For the text-containing cell, return its midpoint in [X, Y] coordinate format. 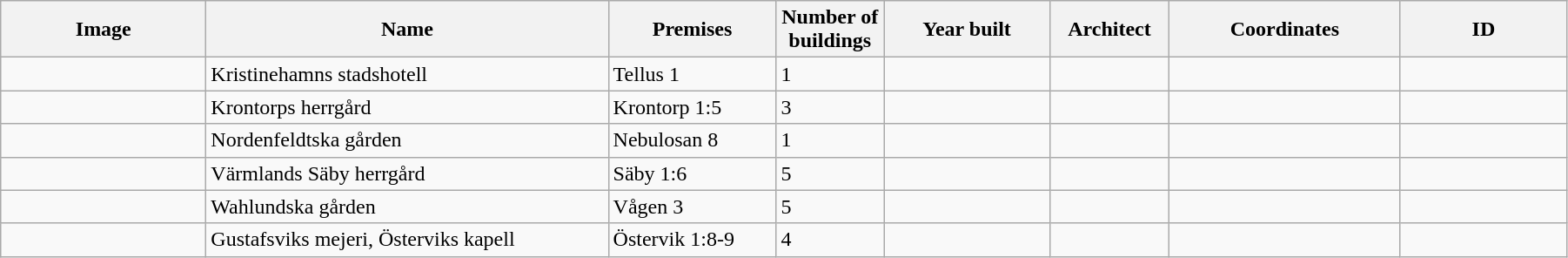
Krontorp 1:5 [693, 107]
Nebulosan 8 [693, 140]
Östervik 1:8-9 [693, 240]
4 [830, 240]
Säby 1:6 [693, 173]
Year built [968, 30]
Coordinates [1284, 30]
Tellus 1 [693, 74]
3 [830, 107]
Premises [693, 30]
Wahlundska gården [407, 207]
Vågen 3 [693, 207]
ID [1483, 30]
Number ofbuildings [830, 30]
Architect [1110, 30]
Kristinehamns stadshotell [407, 74]
Krontorps herrgård [407, 107]
Värmlands Säby herrgård [407, 173]
Name [407, 30]
Gustafsviks mejeri, Österviks kapell [407, 240]
Nordenfeldtska gården [407, 140]
Image [104, 30]
